Locate the cell with the specified text and output its [X, Y] center coordinate. 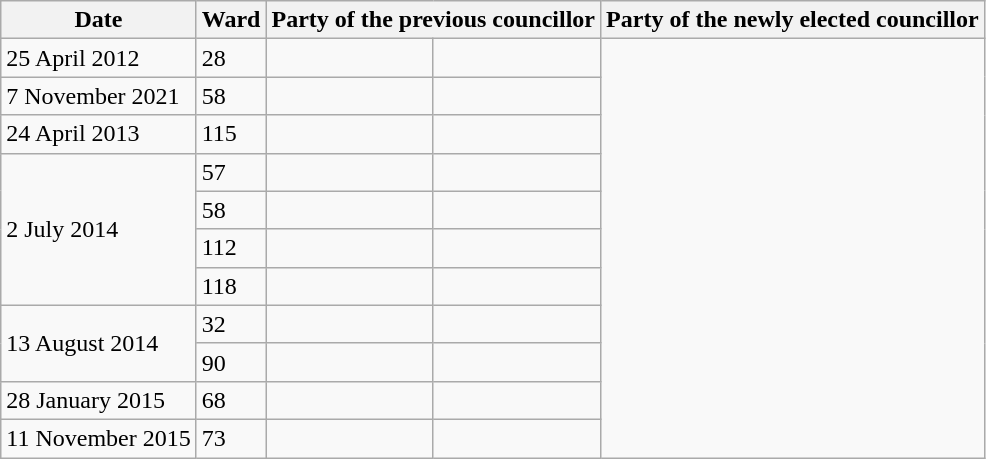
Ward [231, 20]
73 [231, 438]
57 [231, 172]
Party of the newly elected councillor [793, 20]
68 [231, 400]
25 April 2012 [98, 58]
32 [231, 324]
24 April 2013 [98, 134]
7 November 2021 [98, 96]
28 [231, 58]
2 July 2014 [98, 229]
13 August 2014 [98, 343]
118 [231, 286]
28 January 2015 [98, 400]
112 [231, 248]
Date [98, 20]
Party of the previous councillor [434, 20]
90 [231, 362]
11 November 2015 [98, 438]
115 [231, 134]
